Scan for the cell matching the given text and deliver its (x, y) coordinate at center. 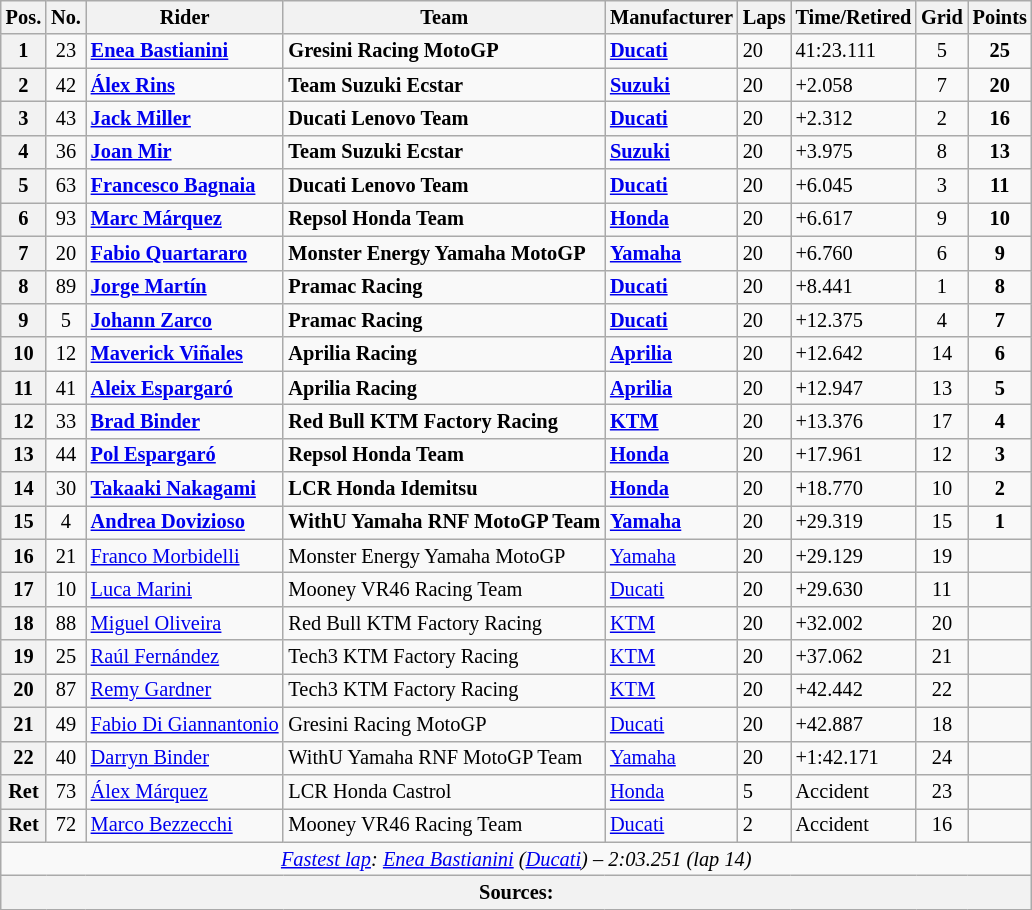
Johann Zarco (185, 320)
Marc Márquez (185, 219)
Franco Morbidelli (185, 556)
41:23.111 (854, 51)
Team (444, 17)
Takaaki Nakagami (185, 489)
Maverick Viñales (185, 354)
+29.129 (854, 556)
89 (66, 287)
Time/Retired (854, 17)
Álex Márquez (185, 791)
+17.961 (854, 455)
Sources: (516, 892)
33 (66, 421)
93 (66, 219)
40 (66, 758)
Laps (764, 17)
Grid (942, 17)
+8.441 (854, 287)
No. (66, 17)
Rider (185, 17)
41 (66, 388)
30 (66, 489)
Jorge Martín (185, 287)
Enea Bastianini (185, 51)
+6.045 (854, 186)
Pos. (24, 17)
+3.975 (854, 152)
42 (66, 85)
Pol Espargaró (185, 455)
Darryn Binder (185, 758)
Aleix Espargaró (185, 388)
+12.375 (854, 320)
Points (1000, 17)
88 (66, 623)
+42.442 (854, 690)
+2.058 (854, 85)
+18.770 (854, 489)
Fastest lap: Enea Bastianini (Ducati) – 2:03.251 (lap 14) (516, 859)
+2.312 (854, 118)
Fabio Di Giannantonio (185, 724)
Remy Gardner (185, 690)
+12.947 (854, 388)
LCR Honda Castrol (444, 791)
24 (942, 758)
Andrea Dovizioso (185, 522)
49 (66, 724)
Miguel Oliveira (185, 623)
LCR Honda Idemitsu (444, 489)
+37.062 (854, 657)
Marco Bezzecchi (185, 825)
+12.642 (854, 354)
+29.630 (854, 589)
+32.002 (854, 623)
87 (66, 690)
Brad Binder (185, 421)
63 (66, 186)
72 (66, 825)
Joan Mir (185, 152)
43 (66, 118)
+29.319 (854, 522)
Álex Rins (185, 85)
Jack Miller (185, 118)
Luca Marini (185, 589)
44 (66, 455)
Raúl Fernández (185, 657)
73 (66, 791)
+42.887 (854, 724)
+13.376 (854, 421)
Manufacturer (672, 17)
Fabio Quartararo (185, 253)
+6.617 (854, 219)
Francesco Bagnaia (185, 186)
+6.760 (854, 253)
+1:42.171 (854, 758)
36 (66, 152)
